Scan for the cell matching the given text and deliver its (X, Y) coordinate at center. 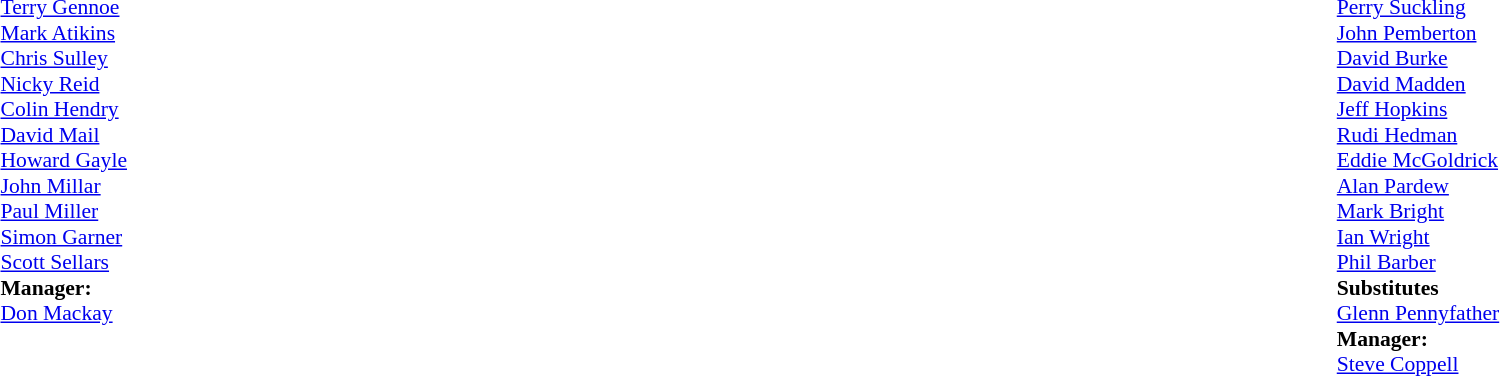
Glenn Pennyfather (1418, 313)
Don Mackay (63, 313)
Mark Atikins (63, 33)
Nicky Reid (63, 84)
Phil Barber (1418, 263)
Chris Sulley (63, 59)
Paul Miller (63, 211)
Eddie McGoldrick (1418, 161)
Mark Bright (1418, 211)
Howard Gayle (63, 161)
John Pemberton (1418, 33)
Ian Wright (1418, 237)
Jeff Hopkins (1418, 109)
Scott Sellars (63, 263)
David Burke (1418, 59)
Alan Pardew (1418, 186)
Rudi Hedman (1418, 135)
Simon Garner (63, 237)
Substitutes (1418, 288)
Colin Hendry (63, 109)
John Millar (63, 186)
David Mail (63, 135)
David Madden (1418, 84)
